Output the (X, Y) coordinate of the center of the cell containing the given text.  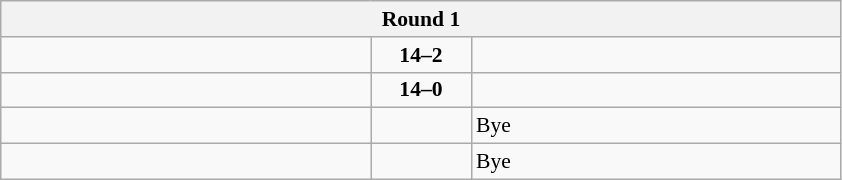
14–0 (421, 90)
Round 1 (421, 19)
14–2 (421, 55)
